Identify which cell holds the provided text, then report its (X, Y) central coordinate. 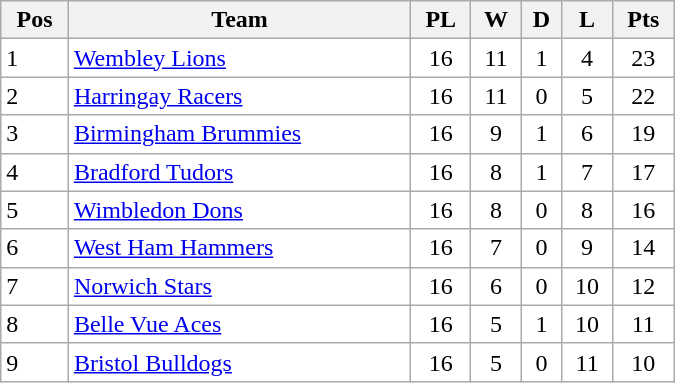
Bradford Tudors (239, 172)
Wembley Lions (239, 58)
23 (643, 58)
Pos (35, 20)
Birmingham Brummies (239, 134)
2 (35, 96)
PL (441, 20)
22 (643, 96)
17 (643, 172)
Team (239, 20)
14 (643, 248)
Harringay Racers (239, 96)
West Ham Hammers (239, 248)
Pts (643, 20)
W (496, 20)
L (587, 20)
Belle Vue Aces (239, 324)
Norwich Stars (239, 286)
Wimbledon Dons (239, 210)
Bristol Bulldogs (239, 362)
19 (643, 134)
3 (35, 134)
12 (643, 286)
D (542, 20)
